Search for the cell housing the specified text and yield its (X, Y) center coordinate. 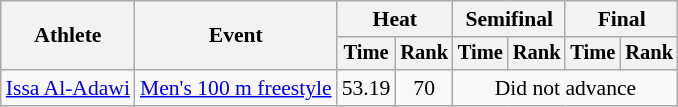
Men's 100 m freestyle (236, 88)
Final (621, 19)
Athlete (68, 36)
Did not advance (566, 88)
53.19 (366, 88)
Semifinal (509, 19)
Event (236, 36)
Heat (395, 19)
Issa Al-Adawi (68, 88)
70 (424, 88)
